For the text-containing cell, return its midpoint in (x, y) coordinate format. 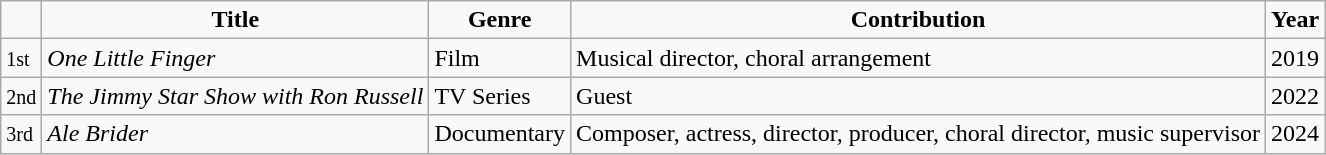
Documentary (500, 134)
2024 (1296, 134)
Guest (918, 96)
1st (22, 58)
Contribution (918, 20)
3rd (22, 134)
Title (236, 20)
Year (1296, 20)
The Jimmy Star Show with Ron Russell (236, 96)
2nd (22, 96)
Musical director, choral arrangement (918, 58)
2022 (1296, 96)
TV Series (500, 96)
Ale Brider (236, 134)
Film (500, 58)
Genre (500, 20)
One Little Finger (236, 58)
Composer, actress, director, producer, choral director, music supervisor (918, 134)
2019 (1296, 58)
